Extract the (x, y) coordinate from the center of the cell holding the provided text.  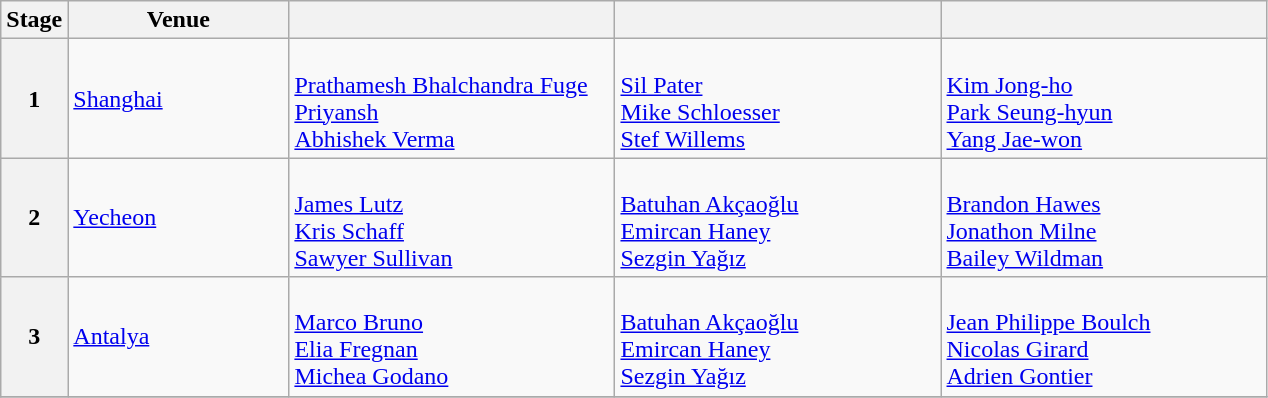
1 (34, 98)
James Lutz Kris Schaff Sawyer Sullivan (452, 218)
Stage (34, 20)
Shanghai (178, 98)
Prathamesh Bhalchandra Fuge Priyansh Abhishek Verma (452, 98)
Yecheon (178, 218)
Marco Bruno Elia Fregnan Michea Godano (452, 336)
2 (34, 218)
Antalya (178, 336)
3 (34, 336)
Sil Pater Mike Schloesser Stef Willems (778, 98)
Venue (178, 20)
Jean Philippe Boulch Nicolas Girard Adrien Gontier (1104, 336)
Kim Jong-ho Park Seung-hyun Yang Jae-won (1104, 98)
Brandon Hawes Jonathon Milne Bailey Wildman (1104, 218)
